Capture the cell that displays the provided text and extract its [X, Y] central coordinate. 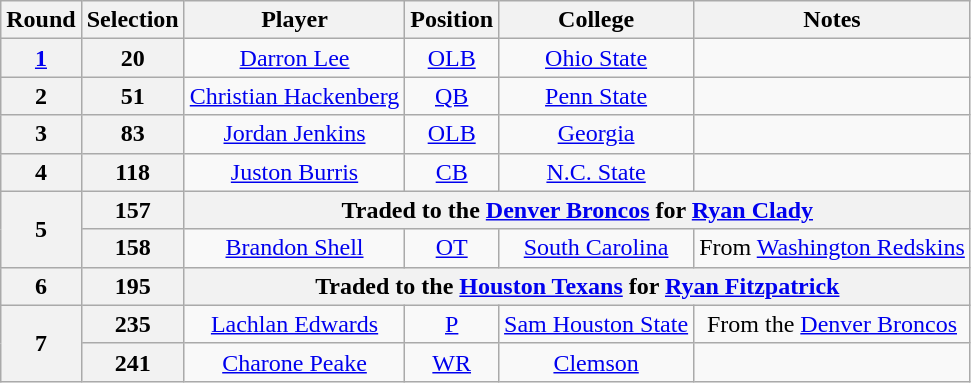
5 [41, 229]
Georgia [596, 134]
Player [294, 20]
CB [452, 172]
158 [132, 248]
235 [132, 324]
Traded to the Houston Texans for Ryan Fitzpatrick [577, 286]
195 [132, 286]
Juston Burris [294, 172]
OT [452, 248]
South Carolina [596, 248]
Ohio State [596, 58]
Lachlan Edwards [294, 324]
3 [41, 134]
Darron Lee [294, 58]
From the Denver Broncos [832, 324]
118 [132, 172]
241 [132, 362]
Position [452, 20]
Round [41, 20]
6 [41, 286]
Notes [832, 20]
Jordan Jenkins [294, 134]
20 [132, 58]
QB [452, 96]
P [452, 324]
83 [132, 134]
Clemson [596, 362]
4 [41, 172]
7 [41, 343]
Traded to the Denver Broncos for Ryan Clady [577, 210]
Penn State [596, 96]
Christian Hackenberg [294, 96]
WR [452, 362]
Charone Peake [294, 362]
157 [132, 210]
Selection [132, 20]
Sam Houston State [596, 324]
College [596, 20]
51 [132, 96]
Brandon Shell [294, 248]
From Washington Redskins [832, 248]
N.C. State [596, 172]
1 [41, 58]
2 [41, 96]
